Find where the given text appears and provide that cell's center as [X, Y] coordinate. 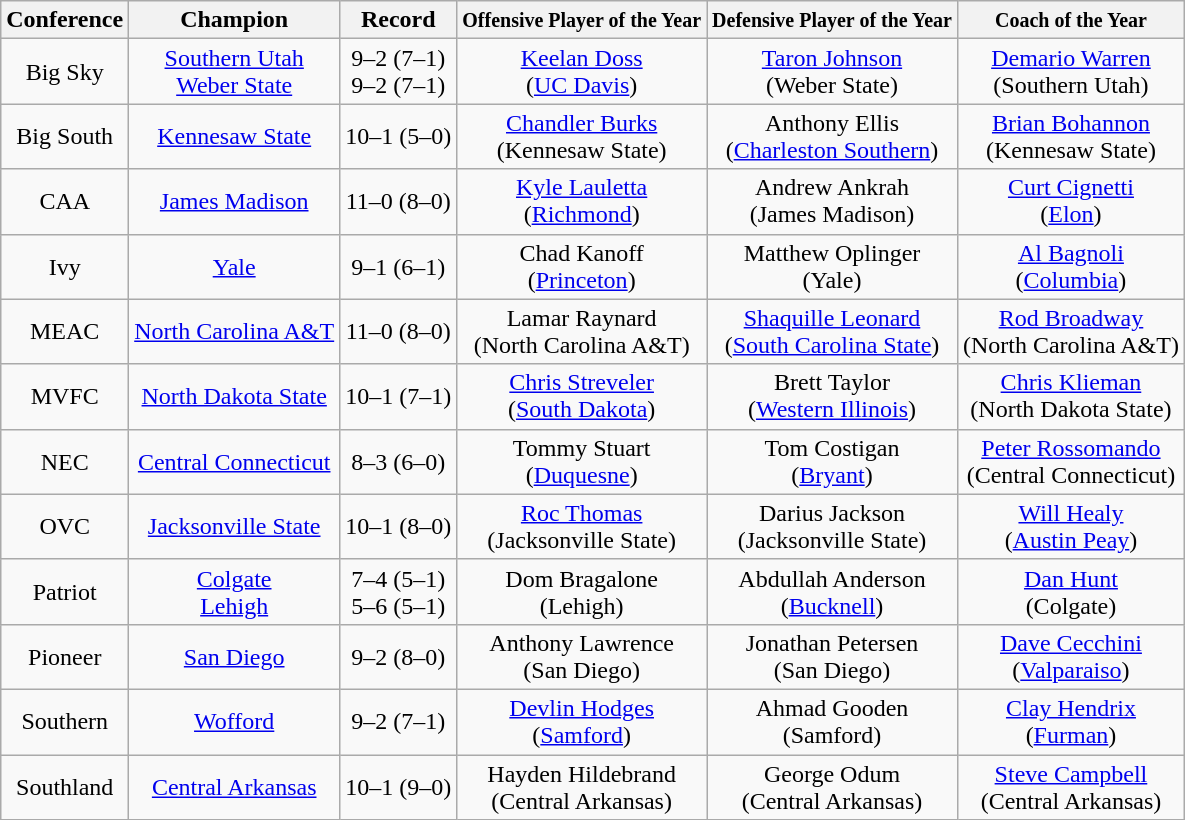
10–1 (7–1) [398, 396]
MVFC [65, 396]
9–2 (7–1) [398, 722]
Chris Klieman(North Dakota State) [1070, 396]
OVC [65, 526]
Will Healy(Austin Peay) [1070, 526]
Southern UtahWeber State [234, 72]
North Dakota State [234, 396]
Record [398, 20]
9–1 (6–1) [398, 266]
Southland [65, 786]
Keelan Doss(UC Davis) [582, 72]
Yale [234, 266]
Central Arkansas [234, 786]
Anthony Lawrence(San Diego) [582, 656]
Patriot [65, 592]
San Diego [234, 656]
Taron Johnson(Weber State) [832, 72]
Andrew Ankrah(James Madison) [832, 202]
Kennesaw State [234, 136]
Ahmad Gooden(Samford) [832, 722]
Brett Taylor(Western Illinois) [832, 396]
Kyle Lauletta(Richmond) [582, 202]
Chad Kanoff(Princeton) [582, 266]
Pioneer [65, 656]
Big Sky [65, 72]
Matthew Oplinger(Yale) [832, 266]
10–1 (8–0) [398, 526]
Abdullah Anderson(Bucknell) [832, 592]
Tommy Stuart(Duquesne) [582, 462]
Devlin Hodges(Samford) [582, 722]
8–3 (6–0) [398, 462]
Southern [65, 722]
Defensive Player of the Year [832, 20]
Rod Broadway(North Carolina A&T) [1070, 332]
Central Connecticut [234, 462]
10–1 (5–0) [398, 136]
Roc Thomas(Jacksonville State) [582, 526]
Jacksonville State [234, 526]
Dom Bragalone(Lehigh) [582, 592]
Wofford [234, 722]
Conference [65, 20]
Hayden Hildebrand(Central Arkansas) [582, 786]
Darius Jackson(Jacksonville State) [832, 526]
Dan Hunt(Colgate) [1070, 592]
Chris Streveler(South Dakota) [582, 396]
7–4 (5–1)5–6 (5–1) [398, 592]
Lamar Raynard(North Carolina A&T) [582, 332]
NEC [65, 462]
MEAC [65, 332]
Champion [234, 20]
10–1 (9–0) [398, 786]
George Odum(Central Arkansas) [832, 786]
9–2 (7–1) 9–2 (7–1) [398, 72]
Demario Warren(Southern Utah) [1070, 72]
Peter Rossomando(Central Connecticut) [1070, 462]
Jonathan Petersen(San Diego) [832, 656]
Tom Costigan(Bryant) [832, 462]
Brian Bohannon(Kennesaw State) [1070, 136]
Curt Cignetti(Elon) [1070, 202]
9–2 (8–0) [398, 656]
Ivy [65, 266]
Anthony Ellis(Charleston Southern) [832, 136]
Steve Campbell(Central Arkansas) [1070, 786]
Big South [65, 136]
Chandler Burks(Kennesaw State) [582, 136]
Offensive Player of the Year [582, 20]
James Madison [234, 202]
Dave Cecchini(Valparaiso) [1070, 656]
ColgateLehigh [234, 592]
Shaquille Leonard(South Carolina State) [832, 332]
CAA [65, 202]
North Carolina A&T [234, 332]
Clay Hendrix(Furman) [1070, 722]
Coach of the Year [1070, 20]
Al Bagnoli(Columbia) [1070, 266]
